Determine the (X, Y) coordinate at the center of the cell enclosing the given text.  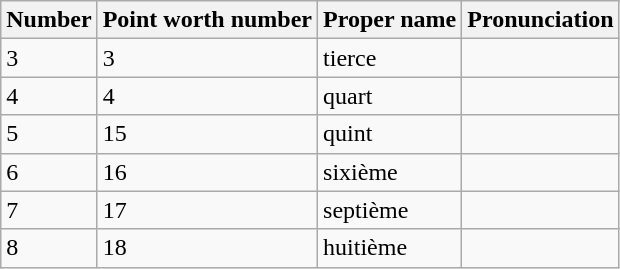
5 (49, 134)
quart (390, 96)
16 (207, 172)
Proper name (390, 20)
17 (207, 210)
quint (390, 134)
Pronunciation (540, 20)
18 (207, 248)
Number (49, 20)
tierce (390, 58)
sixième (390, 172)
6 (49, 172)
8 (49, 248)
huitième (390, 248)
7 (49, 210)
15 (207, 134)
Point worth number (207, 20)
septième (390, 210)
